Pinpoint the cell where the given text exists, returning its [x, y] midpoint coordinate. 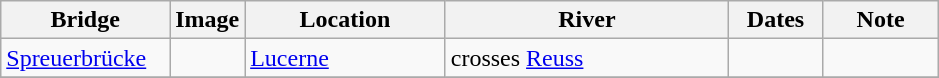
crosses Reuss [586, 58]
Location [346, 20]
Spreuerbrücke [86, 58]
Dates [776, 20]
Note [880, 20]
Lucerne [346, 58]
Image [208, 20]
Bridge [86, 20]
River [586, 20]
